From the cell containing the given text, extract its center point as [x, y] coordinate. 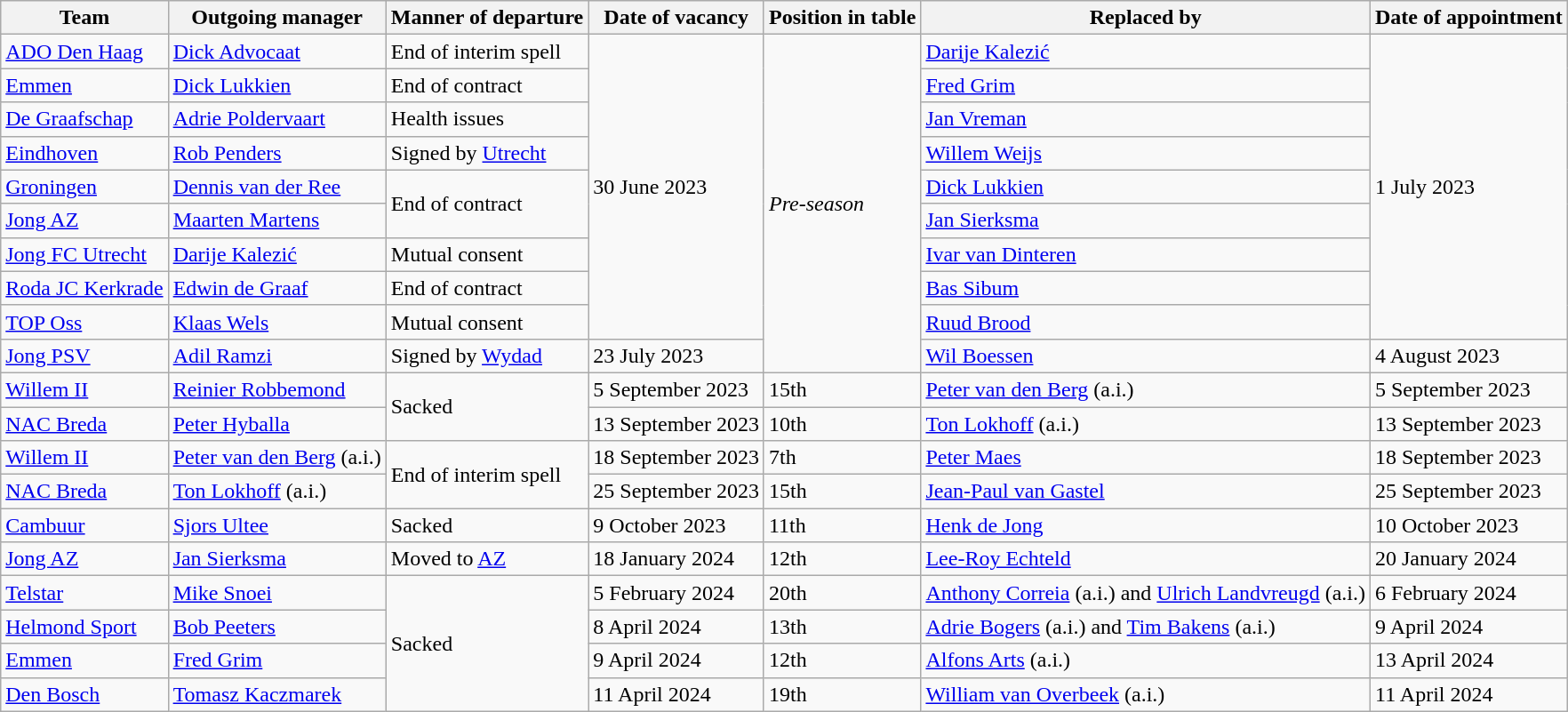
Health issues [487, 119]
19th [842, 694]
9 October 2023 [676, 525]
30 June 2023 [676, 187]
Rob Penders [277, 153]
23 July 2023 [676, 356]
4 August 2023 [1468, 356]
Maarten Martens [277, 220]
Jean-Paul van Gastel [1146, 492]
5 February 2024 [676, 593]
7th [842, 458]
Roda JC Kerkrade [84, 288]
Henk de Jong [1146, 525]
Alfons Arts (a.i.) [1146, 660]
Bob Peeters [277, 627]
ADO Den Haag [84, 52]
Willem Weijs [1146, 153]
Helmond Sport [84, 627]
Reinier Robbemond [277, 389]
18 January 2024 [676, 559]
Dennis van der Ree [277, 187]
20th [842, 593]
TOP Oss [84, 322]
Edwin de Graaf [277, 288]
Ruud Brood [1146, 322]
6 February 2024 [1468, 593]
Jan Vreman [1146, 119]
Tomasz Kaczmarek [277, 694]
Ivar van Dinteren [1146, 254]
Telstar [84, 593]
11th [842, 525]
Outgoing manager [277, 18]
Peter Maes [1146, 458]
Groningen [84, 187]
Adrie Bogers (a.i.) and Tim Bakens (a.i.) [1146, 627]
Klaas Wels [277, 322]
Peter Hyballa [277, 424]
Wil Boessen [1146, 356]
Mike Snoei [277, 593]
Position in table [842, 18]
Signed by Wydad [487, 356]
20 January 2024 [1468, 559]
Bas Sibum [1146, 288]
13th [842, 627]
Signed by Utrecht [487, 153]
Jong FC Utrecht [84, 254]
Date of appointment [1468, 18]
Eindhoven [84, 153]
10th [842, 424]
Cambuur [84, 525]
Replaced by [1146, 18]
Jong PSV [84, 356]
Lee-Roy Echteld [1146, 559]
10 October 2023 [1468, 525]
8 April 2024 [676, 627]
Pre-season [842, 204]
Den Bosch [84, 694]
1 July 2023 [1468, 187]
13 April 2024 [1468, 660]
Dick Advocaat [277, 52]
De Graafschap [84, 119]
Anthony Correia (a.i.) and Ulrich Landvreugd (a.i.) [1146, 593]
Moved to AZ [487, 559]
William van Overbeek (a.i.) [1146, 694]
Date of vacancy [676, 18]
Adrie Poldervaart [277, 119]
Manner of departure [487, 18]
Team [84, 18]
Sjors Ultee [277, 525]
Adil Ramzi [277, 356]
